Extract the [X, Y] coordinate from the center of the cell holding the provided text.  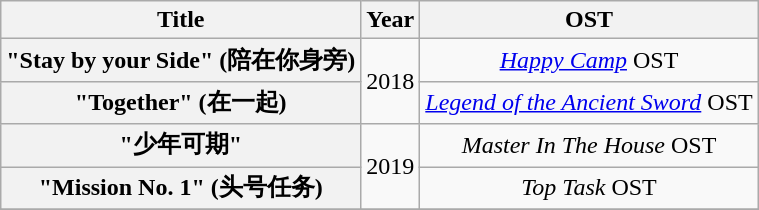
Legend of the Ancient Sword OST [589, 102]
Year [390, 20]
"Mission No. 1" (头号任务) [181, 188]
"少年可期" [181, 146]
2019 [390, 166]
"Stay by your Side" (陪在你身旁) [181, 60]
Top Task OST [589, 188]
Happy Camp OST [589, 60]
"Together" (在一起) [181, 102]
Master In The House OST [589, 146]
2018 [390, 82]
Title [181, 20]
OST [589, 20]
